From the cell containing the given text, extract its center point as (X, Y) coordinate. 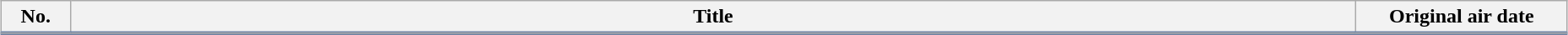
Original air date (1462, 17)
No. (35, 17)
Title (713, 17)
